Extract the (X, Y) coordinate from the center of the cell holding the provided text.  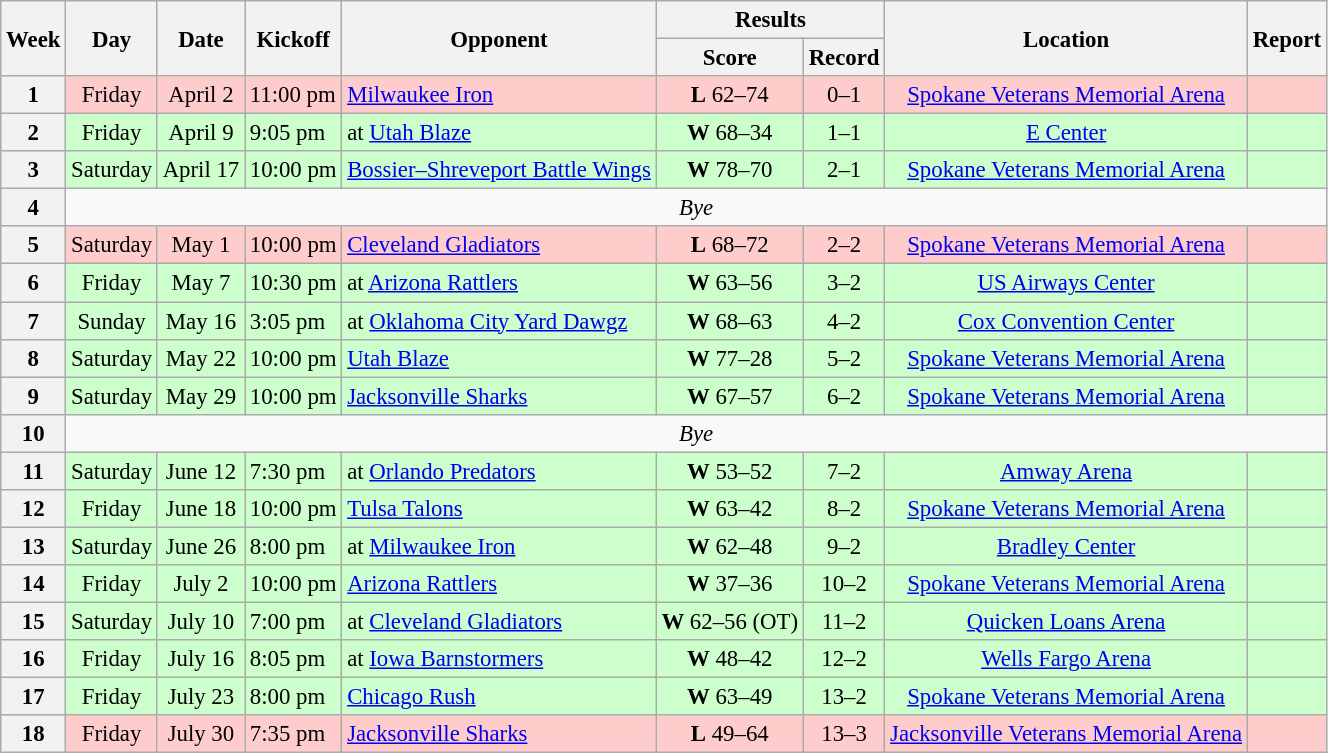
2–1 (844, 170)
April 9 (200, 133)
June 18 (200, 509)
Report (1286, 38)
June 12 (200, 471)
3–2 (844, 283)
W 63–42 (730, 509)
2–2 (844, 245)
5 (34, 245)
W 62–56 (OT) (730, 621)
at Oklahoma City Yard Dawgz (499, 321)
W 78–70 (730, 170)
9–2 (844, 546)
Wells Fargo Arena (1066, 659)
7 (34, 321)
17 (34, 697)
10 (34, 433)
13–3 (844, 734)
W 53–52 (730, 471)
9 (34, 396)
E Center (1066, 133)
Jacksonville Veterans Memorial Arena (1066, 734)
W 62–48 (730, 546)
Record (844, 58)
4 (34, 208)
W 77–28 (730, 358)
16 (34, 659)
1 (34, 95)
7–2 (844, 471)
12 (34, 509)
7:30 pm (294, 471)
7:35 pm (294, 734)
Bradley Center (1066, 546)
10–2 (844, 584)
14 (34, 584)
9:05 pm (294, 133)
Day (112, 38)
Bossier–Shreveport Battle Wings (499, 170)
5–2 (844, 358)
July 30 (200, 734)
at Cleveland Gladiators (499, 621)
8:05 pm (294, 659)
W 68–34 (730, 133)
Week (34, 38)
W 63–56 (730, 283)
at Utah Blaze (499, 133)
11 (34, 471)
May 22 (200, 358)
May 7 (200, 283)
Utah Blaze (499, 358)
US Airways Center (1066, 283)
Date (200, 38)
W 48–42 (730, 659)
June 26 (200, 546)
13 (34, 546)
Results (770, 20)
Kickoff (294, 38)
8–2 (844, 509)
15 (34, 621)
L 68–72 (730, 245)
May 1 (200, 245)
Score (730, 58)
Location (1066, 38)
6 (34, 283)
L 49–64 (730, 734)
July 10 (200, 621)
3:05 pm (294, 321)
4–2 (844, 321)
Amway Arena (1066, 471)
W 37–36 (730, 584)
Sunday (112, 321)
May 29 (200, 396)
2 (34, 133)
at Orlando Predators (499, 471)
April 2 (200, 95)
July 23 (200, 697)
11:00 pm (294, 95)
0–1 (844, 95)
Arizona Rattlers (499, 584)
Cleveland Gladiators (499, 245)
Chicago Rush (499, 697)
Milwaukee Iron (499, 95)
7:00 pm (294, 621)
Tulsa Talons (499, 509)
11–2 (844, 621)
Opponent (499, 38)
18 (34, 734)
3 (34, 170)
at Arizona Rattlers (499, 283)
W 63–49 (730, 697)
12–2 (844, 659)
6–2 (844, 396)
1–1 (844, 133)
at Iowa Barnstormers (499, 659)
13–2 (844, 697)
10:30 pm (294, 283)
8 (34, 358)
at Milwaukee Iron (499, 546)
April 17 (200, 170)
W 67–57 (730, 396)
Quicken Loans Arena (1066, 621)
W 68–63 (730, 321)
July 16 (200, 659)
L 62–74 (730, 95)
Cox Convention Center (1066, 321)
July 2 (200, 584)
May 16 (200, 321)
